Scan for the cell matching the given text and deliver its (x, y) coordinate at center. 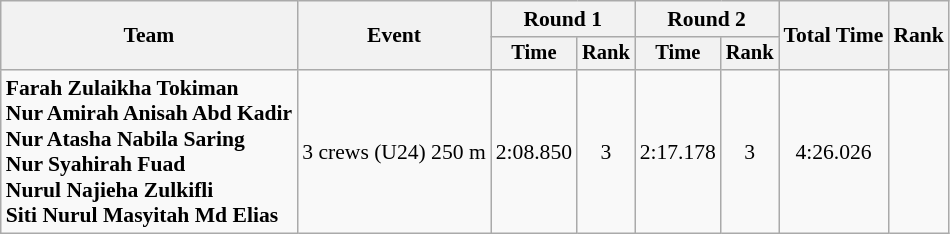
Round 1 (563, 19)
4:26.026 (834, 152)
Team (149, 36)
Farah Zulaikha TokimanNur Amirah Anisah Abd KadirNur Atasha Nabila SaringNur Syahirah FuadNurul Najieha ZulkifliSiti Nurul Masyitah Md Elias (149, 152)
3 crews (U24) 250 m (394, 152)
Event (394, 36)
Round 2 (707, 19)
Total Time (834, 36)
2:17.178 (678, 152)
2:08.850 (534, 152)
